Identify which cell holds the provided text, then report its (X, Y) central coordinate. 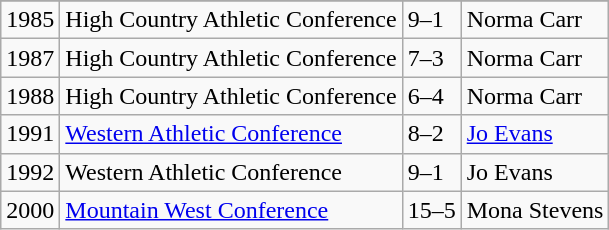
7–3 (432, 58)
1988 (30, 96)
15–5 (432, 210)
Mona Stevens (535, 210)
1985 (30, 20)
Mountain West Conference (231, 210)
6–4 (432, 96)
1987 (30, 58)
8–2 (432, 134)
2000 (30, 210)
1991 (30, 134)
1992 (30, 172)
